Return [x, y] of the center of cell containing provided text 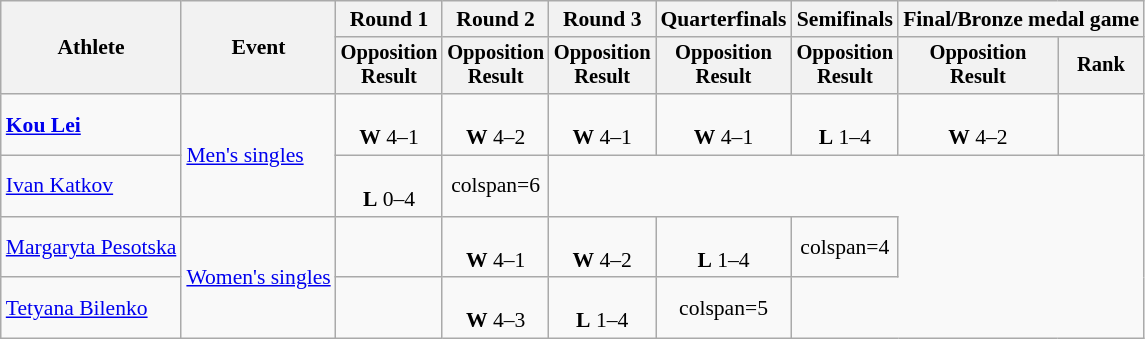
Round 1 [390, 19]
Semifinals [846, 19]
Women's singles [258, 278]
Event [258, 48]
L 0–4 [390, 186]
Ivan Katkov [92, 186]
Kou Lei [92, 124]
Quarterfinals [724, 19]
Round 2 [496, 19]
Round 3 [602, 19]
W 4–3 [496, 308]
colspan=4 [846, 248]
Men's singles [258, 155]
Final/Bronze medal game [1021, 19]
colspan=5 [724, 308]
colspan=6 [496, 186]
Margaryta Pesotska [92, 248]
Athlete [92, 48]
Tetyana Bilenko [92, 308]
Rank [1101, 66]
